Return (x, y) of the center of cell containing provided text 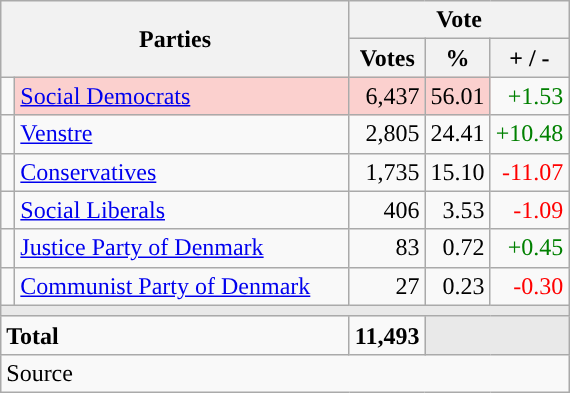
27 (387, 286)
Social Liberals (182, 210)
-11.07 (530, 172)
+10.48 (530, 134)
+1.53 (530, 96)
2,805 (387, 134)
Total (176, 335)
Venstre (182, 134)
+0.45 (530, 248)
24.41 (458, 134)
Votes (387, 58)
-1.09 (530, 210)
83 (387, 248)
-0.30 (530, 286)
15.10 (458, 172)
406 (387, 210)
0.72 (458, 248)
Parties (176, 39)
6,437 (387, 96)
Social Democrats (182, 96)
Vote (458, 20)
Source (285, 373)
56.01 (458, 96)
1,735 (387, 172)
3.53 (458, 210)
Justice Party of Denmark (182, 248)
11,493 (387, 335)
+ / - (530, 58)
% (458, 58)
Communist Party of Denmark (182, 286)
0.23 (458, 286)
Conservatives (182, 172)
